Provide the (X, Y) coordinate of the cell's center where the given text is located.  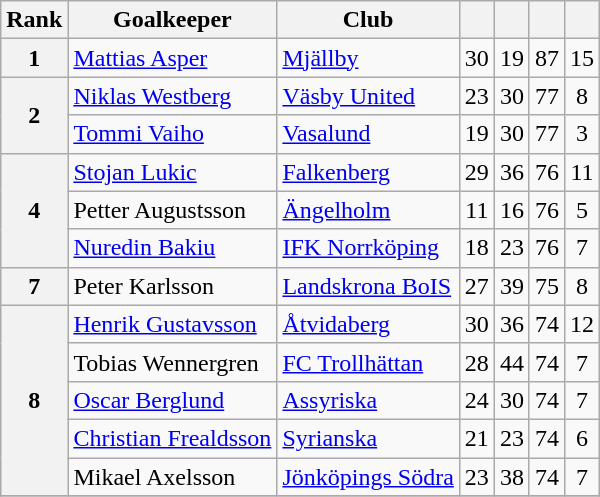
75 (546, 286)
29 (476, 172)
Ängelholm (368, 210)
4 (34, 210)
Stojan Lukic (172, 172)
16 (512, 210)
Club (368, 20)
21 (476, 438)
18 (476, 248)
Tommi Vaiho (172, 134)
5 (582, 210)
Niklas Westberg (172, 96)
Landskrona BoIS (368, 286)
Väsby United (368, 96)
15 (582, 58)
Christian Frealdsson (172, 438)
Goalkeeper (172, 20)
Mikael Axelsson (172, 477)
3 (582, 134)
Åtvidaberg (368, 324)
1 (34, 58)
Mattias Asper (172, 58)
Nuredin Bakiu (172, 248)
Rank (34, 20)
FC Trollhättan (368, 362)
38 (512, 477)
Petter Augustsson (172, 210)
Peter Karlsson (172, 286)
87 (546, 58)
Syrianska (368, 438)
39 (512, 286)
Falkenberg (368, 172)
6 (582, 438)
Tobias Wennergren (172, 362)
2 (34, 115)
44 (512, 362)
Jönköpings Södra (368, 477)
24 (476, 400)
Assyriska (368, 400)
Mjällby (368, 58)
IFK Norrköping (368, 248)
28 (476, 362)
Vasalund (368, 134)
27 (476, 286)
Henrik Gustavsson (172, 324)
12 (582, 324)
Oscar Berglund (172, 400)
